From the cell containing the given text, extract its center point as (X, Y) coordinate. 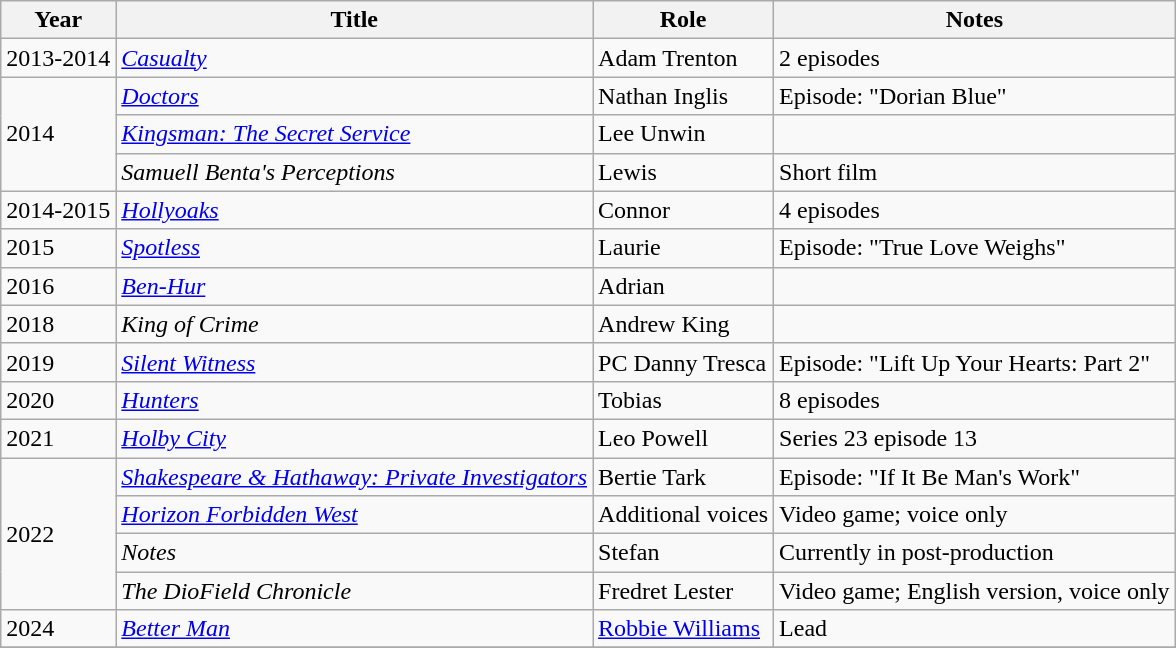
Better Man (354, 629)
2016 (58, 286)
King of Crime (354, 324)
2022 (58, 534)
Tobias (684, 400)
Series 23 episode 13 (975, 438)
Stefan (684, 553)
Hollyoaks (354, 210)
Video game; English version, voice only (975, 591)
Role (684, 20)
4 episodes (975, 210)
Title (354, 20)
Shakespeare & Hathaway: Private Investigators (354, 477)
Currently in post-production (975, 553)
Fredret Lester (684, 591)
Adam Trenton (684, 58)
2013-2014 (58, 58)
2020 (58, 400)
Casualty (354, 58)
Lewis (684, 172)
Episode: "Dorian Blue" (975, 96)
2024 (58, 629)
Adrian (684, 286)
Bertie Tark (684, 477)
Nathan Inglis (684, 96)
Episode: "If It Be Man's Work" (975, 477)
2021 (58, 438)
2019 (58, 362)
Holby City (354, 438)
Episode: "Lift Up Your Hearts: Part 2" (975, 362)
Additional voices (684, 515)
The DioField Chronicle (354, 591)
Leo Powell (684, 438)
Kingsman: The Secret Service (354, 134)
2014-2015 (58, 210)
Spotless (354, 248)
Lee Unwin (684, 134)
PC Danny Tresca (684, 362)
Robbie Williams (684, 629)
Hunters (354, 400)
8 episodes (975, 400)
Episode: "True Love Weighs" (975, 248)
Samuell Benta's Perceptions (354, 172)
2 episodes (975, 58)
Year (58, 20)
Ben-Hur (354, 286)
Lead (975, 629)
Video game; voice only (975, 515)
Connor (684, 210)
Short film (975, 172)
2018 (58, 324)
Laurie (684, 248)
Horizon Forbidden West (354, 515)
Silent Witness (354, 362)
2015 (58, 248)
Andrew King (684, 324)
2014 (58, 134)
Doctors (354, 96)
